Find where the given text appears and provide that cell's center as [x, y] coordinate. 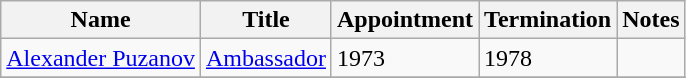
Name [101, 20]
Appointment [404, 20]
Alexander Puzanov [101, 58]
1973 [404, 58]
Ambassador [266, 58]
Title [266, 20]
Termination [548, 20]
1978 [548, 58]
Notes [651, 20]
